Identify which cell holds the provided text, then report its [x, y] central coordinate. 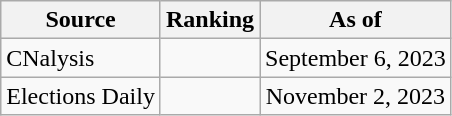
September 6, 2023 [356, 58]
November 2, 2023 [356, 96]
Elections Daily [81, 96]
Ranking [210, 20]
Source [81, 20]
CNalysis [81, 58]
As of [356, 20]
